Return [x, y] of the center of cell containing provided text 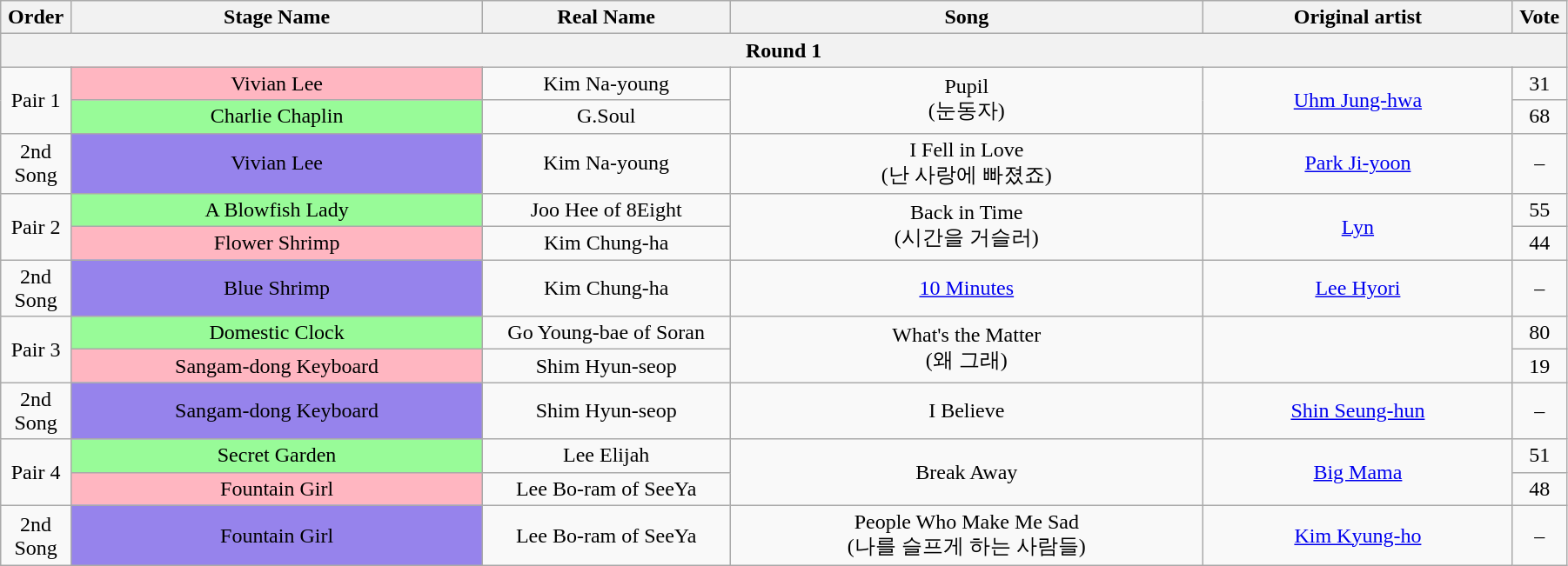
Charlie Chaplin [277, 117]
51 [1540, 456]
People Who Make Me Sad(나를 슬프게 하는 사람들) [967, 536]
Lee Hyori [1357, 289]
19 [1540, 366]
Pair 1 [37, 100]
Park Ji-yoon [1357, 163]
Blue Shrimp [277, 289]
Go Young-bae of Soran [606, 333]
Original artist [1357, 17]
Lee Elijah [606, 456]
Round 1 [784, 50]
Pair 3 [37, 350]
Kim Kyung-ho [1357, 536]
Vote [1540, 17]
Uhm Jung-hwa [1357, 100]
Shin Seung-hun [1357, 410]
A Blowfish Lady [277, 210]
Stage Name [277, 17]
55 [1540, 210]
Pair 4 [37, 472]
Song [967, 17]
Order [37, 17]
G.Soul [606, 117]
Flower Shrimp [277, 243]
80 [1540, 333]
Back in Time(시간을 거슬러) [967, 227]
I Fell in Love(난 사랑에 빠졌죠) [967, 163]
10 Minutes [967, 289]
Pair 2 [37, 227]
Real Name [606, 17]
48 [1540, 489]
Domestic Clock [277, 333]
I Believe [967, 410]
Pupil(눈동자) [967, 100]
68 [1540, 117]
44 [1540, 243]
Big Mama [1357, 472]
Joo Hee of 8Eight [606, 210]
Secret Garden [277, 456]
Lyn [1357, 227]
What's the Matter(왜 그래) [967, 350]
31 [1540, 83]
Break Away [967, 472]
